Extract the [x, y] coordinate from the center of the cell holding the provided text.  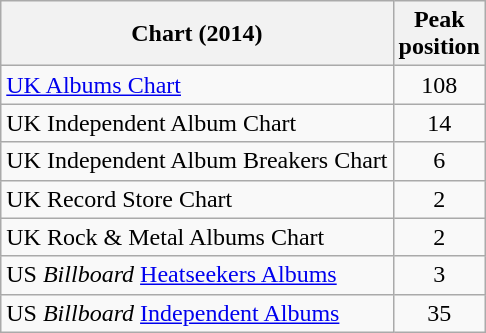
6 [439, 161]
UK Record Store Chart [197, 199]
14 [439, 123]
US Billboard Independent Albums [197, 313]
3 [439, 275]
35 [439, 313]
US Billboard Heatseekers Albums [197, 275]
108 [439, 85]
UK Independent Album Breakers Chart [197, 161]
UK Rock & Metal Albums Chart [197, 237]
Chart (2014) [197, 34]
UK Albums Chart [197, 85]
Peakposition [439, 34]
UK Independent Album Chart [197, 123]
